Identify which cell holds the provided text, then report its [X, Y] central coordinate. 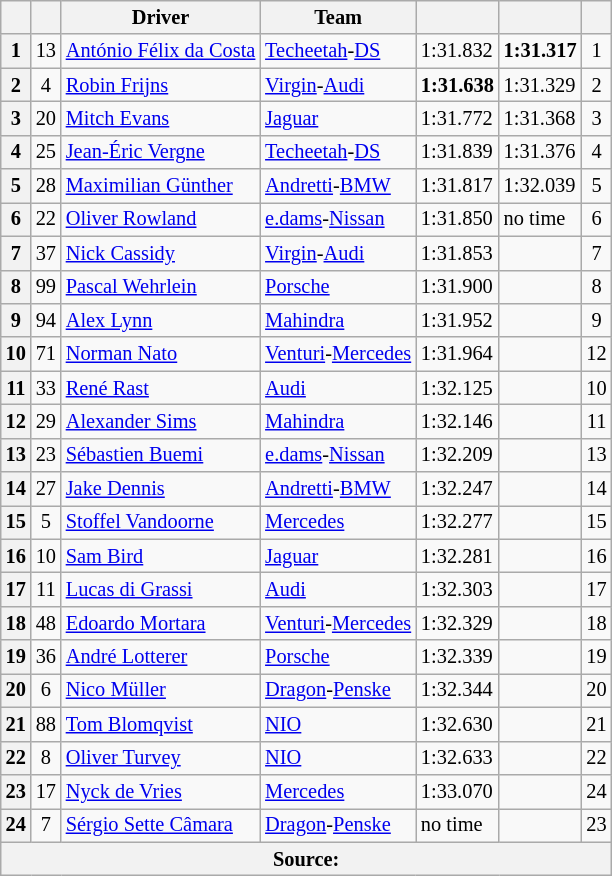
33 [46, 388]
Pascal Wehrlein [160, 287]
Norman Nato [160, 354]
Nico Müller [160, 690]
71 [46, 354]
1:32.247 [458, 489]
Maximilian Günther [160, 186]
Jake Dennis [160, 489]
Mitch Evans [160, 118]
25 [46, 152]
1:32.039 [540, 186]
1:31.853 [458, 253]
Robin Frijns [160, 85]
Team [338, 17]
1:31.900 [458, 287]
88 [46, 724]
Nyck de Vries [160, 791]
Source: [306, 859]
1:32.209 [458, 455]
Edoardo Mortara [160, 623]
36 [46, 657]
Nick Cassidy [160, 253]
Oliver Turvey [160, 758]
1:31.952 [458, 320]
Jean-Éric Vergne [160, 152]
1:32.344 [458, 690]
René Rast [160, 388]
António Félix da Costa [160, 51]
1:31.832 [458, 51]
28 [46, 186]
1:32.146 [458, 421]
Stoffel Vandoorne [160, 522]
1:31.329 [540, 85]
Sérgio Sette Câmara [160, 825]
1:32.329 [458, 623]
Oliver Rowland [160, 219]
1:31.817 [458, 186]
94 [46, 320]
Lucas di Grassi [160, 589]
André Lotterer [160, 657]
Alex Lynn [160, 320]
1:31.317 [540, 51]
1:31.964 [458, 354]
1:32.277 [458, 522]
Alexander Sims [160, 421]
37 [46, 253]
Sébastien Buemi [160, 455]
1:31.376 [540, 152]
99 [46, 287]
1:32.633 [458, 758]
1:33.070 [458, 791]
1:32.339 [458, 657]
1:31.638 [458, 85]
1:31.839 [458, 152]
29 [46, 421]
1:32.630 [458, 724]
1:31.772 [458, 118]
1:32.125 [458, 388]
1:31.850 [458, 219]
48 [46, 623]
Sam Bird [160, 556]
Tom Blomqvist [160, 724]
1:31.368 [540, 118]
Driver [160, 17]
1:32.281 [458, 556]
1:32.303 [458, 589]
27 [46, 489]
